Detect which cell encompasses the target text, then output its [X, Y] center coordinate. 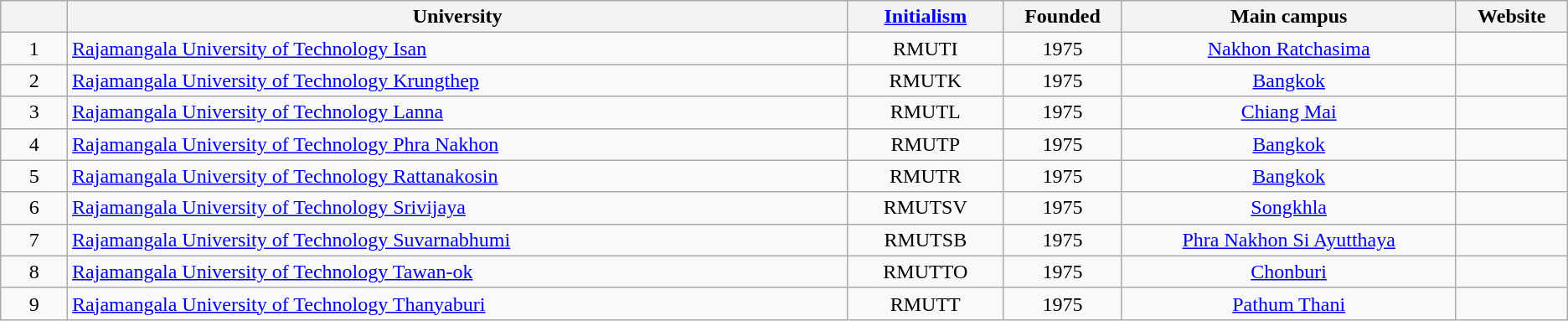
Rajamangala University of Technology Suvarnabhumi [457, 240]
RMUTSB [926, 240]
RMUTP [926, 144]
Rajamangala University of Technology Lanna [457, 112]
RMUTSV [926, 208]
Website [1511, 17]
Nakhon Ratchasima [1288, 49]
5 [34, 176]
7 [34, 240]
Rajamangala University of Technology Thanyaburi [457, 303]
RMUTL [926, 112]
1 [34, 49]
2 [34, 80]
RMUTTO [926, 272]
Rajamangala University of Technology Isan [457, 49]
Rajamangala University of Technology Krungthep [457, 80]
Songkhla [1288, 208]
Founded [1062, 17]
Chonburi [1288, 272]
8 [34, 272]
Phra Nakhon Si Ayutthaya [1288, 240]
Initialism [926, 17]
Main campus [1288, 17]
6 [34, 208]
Rajamangala University of Technology Rattanakosin [457, 176]
4 [34, 144]
3 [34, 112]
Chiang Mai [1288, 112]
9 [34, 303]
Pathum Thani [1288, 303]
Rajamangala University of Technology Tawan-ok [457, 272]
RMUTI [926, 49]
Rajamangala University of Technology Phra Nakhon [457, 144]
University [457, 17]
RMUTK [926, 80]
RMUTT [926, 303]
Rajamangala University of Technology Srivijaya [457, 208]
RMUTR [926, 176]
